Detect which cell encompasses the target text, then output its [X, Y] center coordinate. 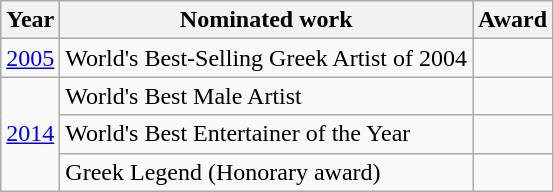
World's Best-Selling Greek Artist of 2004 [266, 58]
Award [513, 20]
2005 [30, 58]
World's Best Entertainer of the Year [266, 134]
Year [30, 20]
2014 [30, 134]
Nominated work [266, 20]
Greek Legend (Honorary award) [266, 172]
World's Best Male Artist [266, 96]
